Pinpoint the cell where the given text exists, returning its [X, Y] midpoint coordinate. 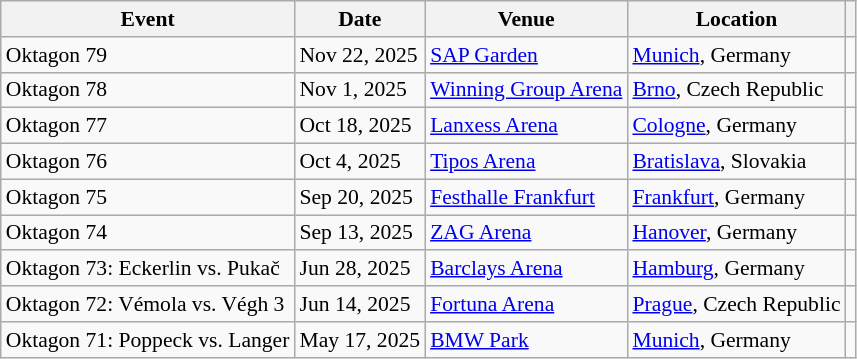
Oct 18, 2025 [360, 126]
Oct 4, 2025 [360, 162]
Oktagon 75 [148, 197]
Winning Group Arena [526, 90]
Barclays Arena [526, 269]
Jun 14, 2025 [360, 304]
Location [736, 19]
Venue [526, 19]
Oktagon 73: Eckerlin vs. Pukač [148, 269]
Sep 13, 2025 [360, 233]
Hamburg, Germany [736, 269]
Lanxess Arena [526, 126]
Oktagon 76 [148, 162]
Bratislava, Slovakia [736, 162]
Hanover, Germany [736, 233]
Brno, Czech Republic [736, 90]
SAP Garden [526, 55]
Nov 22, 2025 [360, 55]
Sep 20, 2025 [360, 197]
May 17, 2025 [360, 340]
Fortuna Arena [526, 304]
Oktagon 77 [148, 126]
Oktagon 78 [148, 90]
Tipos Arena [526, 162]
ZAG Arena [526, 233]
Jun 28, 2025 [360, 269]
BMW Park [526, 340]
Oktagon 74 [148, 233]
Cologne, Germany [736, 126]
Frankfurt, Germany [736, 197]
Oktagon 72: Vémola vs. Végh 3 [148, 304]
Festhalle Frankfurt [526, 197]
Date [360, 19]
Oktagon 79 [148, 55]
Nov 1, 2025 [360, 90]
Oktagon 71: Poppeck vs. Langer [148, 340]
Event [148, 19]
Prague, Czech Republic [736, 304]
